Return the [x, y] coordinate for the center point of the cell that contains the specified text.  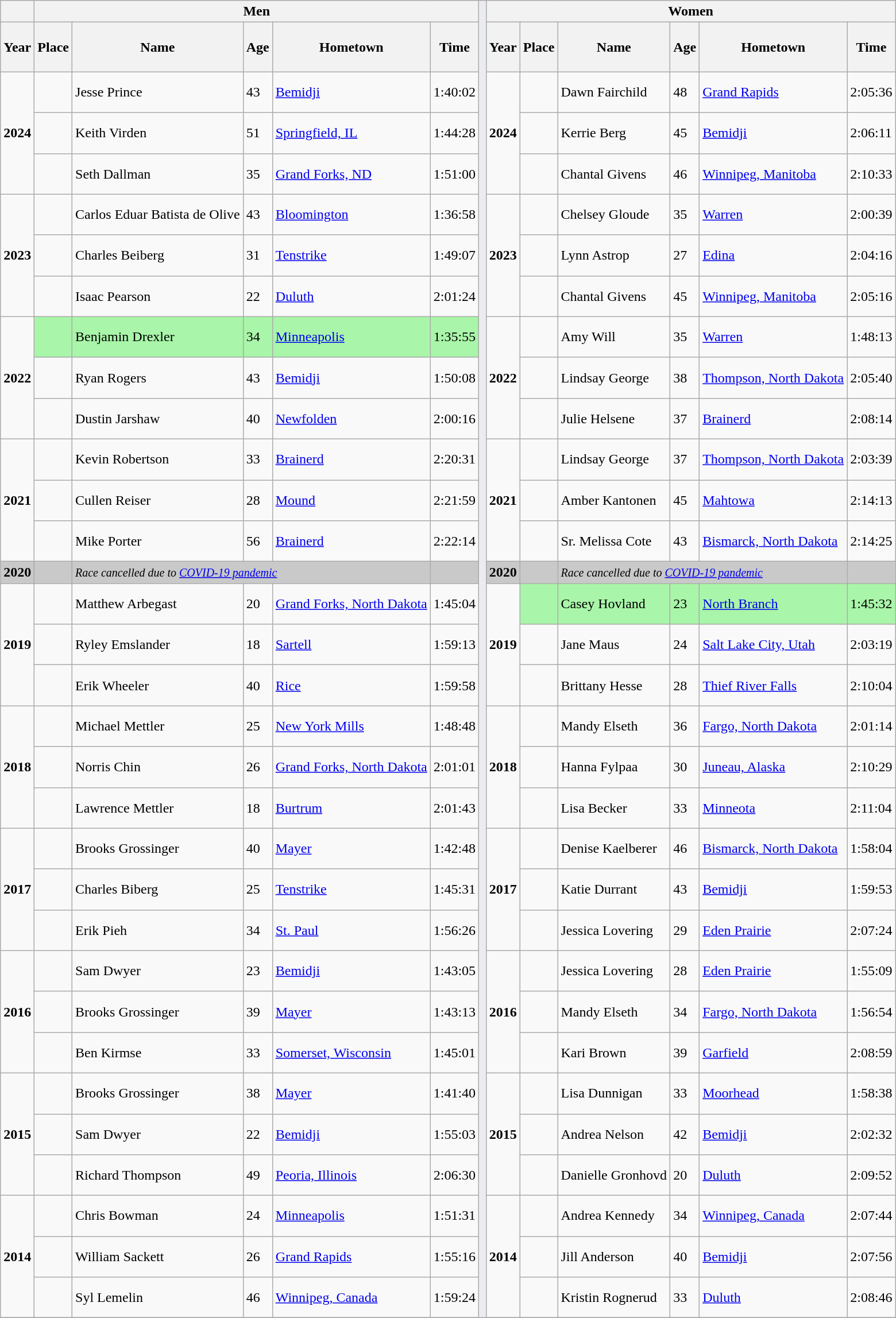
Syl Lemelin [158, 1298]
2:10:04 [871, 686]
Men [257, 11]
Andrea Nelson [614, 1135]
Erik Wheeler [158, 686]
Lisa Dunnigan [614, 1093]
Ryley Emslander [158, 644]
Garfield [773, 1052]
1:48:48 [454, 726]
Amber Kantonen [614, 501]
30 [685, 767]
49 [257, 1175]
1:56:26 [454, 930]
Isaac Pearson [158, 296]
1:51:00 [454, 173]
2:00:16 [454, 418]
1:55:16 [454, 1257]
New York Mills [352, 726]
2:14:25 [871, 541]
2:05:16 [871, 296]
48 [685, 92]
Grand Forks, ND [352, 173]
Women [690, 11]
Jill Anderson [614, 1257]
1:55:09 [871, 971]
Carlos Eduar Batista de Olive [158, 215]
1:45:31 [454, 889]
2:03:19 [871, 644]
Ben Kirmse [158, 1052]
Minneota [773, 807]
Moorhead [773, 1093]
Norris Chin [158, 767]
Kari Brown [614, 1052]
1:43:13 [454, 1012]
Brittany Hesse [614, 686]
2:14:13 [871, 501]
Dawn Fairchild [614, 92]
2:21:59 [454, 501]
Thief River Falls [773, 686]
1:58:04 [871, 849]
Mahtowa [773, 501]
27 [685, 255]
1:59:58 [454, 686]
Lawrence Mettler [158, 807]
2:01:14 [871, 726]
2:10:33 [871, 173]
Erik Pieh [158, 930]
Andrea Kennedy [614, 1216]
Jane Maus [614, 644]
2:01:01 [454, 767]
Newfolden [352, 418]
2:01:24 [454, 296]
1:59:53 [871, 889]
2:06:30 [454, 1175]
Edina [773, 255]
North Branch [773, 604]
1:49:07 [454, 255]
2:02:32 [871, 1135]
51 [257, 133]
Cullen Reiser [158, 501]
Ryan Rogers [158, 378]
2:05:36 [871, 92]
56 [257, 541]
Julie Helsene [614, 418]
1:44:28 [454, 133]
1:36:58 [454, 215]
Richard Thompson [158, 1175]
Denise Kaelberer [614, 849]
1:45:01 [454, 1052]
2:07:24 [871, 930]
Danielle Gronhovd [614, 1175]
Rice [352, 686]
Michael Mettler [158, 726]
2:07:44 [871, 1216]
1:50:08 [454, 378]
Keith Virden [158, 133]
Katie Durrant [614, 889]
William Sackett [158, 1257]
Burtrum [352, 807]
2:09:52 [871, 1175]
1:43:05 [454, 971]
Charles Beiberg [158, 255]
42 [685, 1135]
2:04:16 [871, 255]
Springfield, IL [352, 133]
1:59:24 [454, 1298]
Seth Dallman [158, 173]
Somerset, Wisconsin [352, 1052]
Juneau, Alaska [773, 767]
2:06:11 [871, 133]
1:40:02 [454, 92]
Charles Biberg [158, 889]
1:56:54 [871, 1012]
Chelsey Gloude [614, 215]
St. Paul [352, 930]
1:41:40 [454, 1093]
Amy Will [614, 337]
Hanna Fylpaa [614, 767]
Casey Hovland [614, 604]
Chris Bowman [158, 1216]
31 [257, 255]
Lisa Becker [614, 807]
2:07:56 [871, 1257]
Dustin Jarshaw [158, 418]
Bloomington [352, 215]
2:08:59 [871, 1052]
Jesse Prince [158, 92]
Sartell [352, 644]
2:20:31 [454, 459]
1:45:04 [454, 604]
2:00:39 [871, 215]
1:55:03 [454, 1135]
1:45:32 [871, 604]
2:11:04 [871, 807]
1:58:38 [871, 1093]
Mound [352, 501]
1:35:55 [454, 337]
Matthew Arbegast [158, 604]
Mike Porter [158, 541]
Benjamin Drexler [158, 337]
1:42:48 [454, 849]
Kerrie Berg [614, 133]
2:01:43 [454, 807]
2:08:46 [871, 1298]
Salt Lake City, Utah [773, 644]
2:22:14 [454, 541]
Peoria, Illinois [352, 1175]
Lynn Astrop [614, 255]
2:05:40 [871, 378]
1:48:13 [871, 337]
1:51:31 [454, 1216]
29 [685, 930]
Sr. Melissa Cote [614, 541]
Kevin Robertson [158, 459]
2:03:39 [871, 459]
1:59:13 [454, 644]
Kristin Rognerud [614, 1298]
36 [685, 726]
2:08:14 [871, 418]
2:10:29 [871, 767]
